Return [X, Y] of the center of cell containing provided text 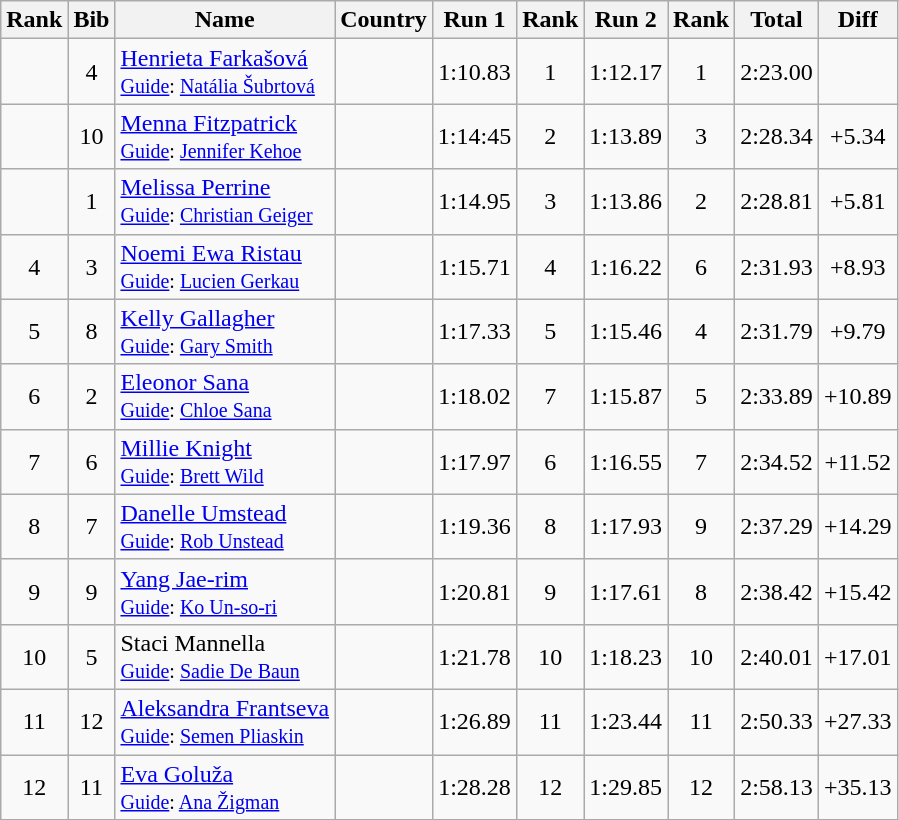
1:28.28 [474, 786]
1:26.89 [474, 722]
1:17.33 [474, 332]
1:17.93 [626, 526]
1:13.89 [626, 136]
2:34.52 [777, 462]
2:38.42 [777, 592]
Kelly GallagherGuide: Gary Smith [225, 332]
Run 2 [626, 20]
1:19.36 [474, 526]
Staci MannellaGuide: Sadie De Baun [225, 656]
+5.81 [858, 202]
Melissa PerrineGuide: Christian Geiger [225, 202]
+10.89 [858, 396]
Diff [858, 20]
+35.13 [858, 786]
1:17.61 [626, 592]
1:13.86 [626, 202]
+15.42 [858, 592]
1:20.81 [474, 592]
2:33.89 [777, 396]
2:58.13 [777, 786]
Eva GolužaGuide: Ana Žigman [225, 786]
Run 1 [474, 20]
+5.34 [858, 136]
Henrieta FarkašováGuide: Natália Šubrtová [225, 72]
Menna FitzpatrickGuide: Jennifer Kehoe [225, 136]
Eleonor SanaGuide: Chloe Sana [225, 396]
1:21.78 [474, 656]
2:23.00 [777, 72]
Noemi Ewa RistauGuide: Lucien Gerkau [225, 266]
Danelle UmsteadGuide: Rob Unstead [225, 526]
2:28.34 [777, 136]
1:12.17 [626, 72]
1:23.44 [626, 722]
1:29.85 [626, 786]
1:14.95 [474, 202]
+14.29 [858, 526]
Country [384, 20]
+9.79 [858, 332]
Yang Jae-rimGuide: Ko Un-so-ri [225, 592]
Total [777, 20]
2:31.93 [777, 266]
Bib [92, 20]
+27.33 [858, 722]
2:37.29 [777, 526]
Name [225, 20]
2:28.81 [777, 202]
1:15.71 [474, 266]
2:31.79 [777, 332]
1:18.23 [626, 656]
1:16.55 [626, 462]
Aleksandra FrantsevaGuide: Semen Pliaskin [225, 722]
1:17.97 [474, 462]
+17.01 [858, 656]
2:50.33 [777, 722]
1:10.83 [474, 72]
+8.93 [858, 266]
1:15.46 [626, 332]
1:15.87 [626, 396]
1:18.02 [474, 396]
1:16.22 [626, 266]
1:14:45 [474, 136]
Millie KnightGuide: Brett Wild [225, 462]
2:40.01 [777, 656]
+11.52 [858, 462]
